For the text-containing cell, return its midpoint in (X, Y) coordinate format. 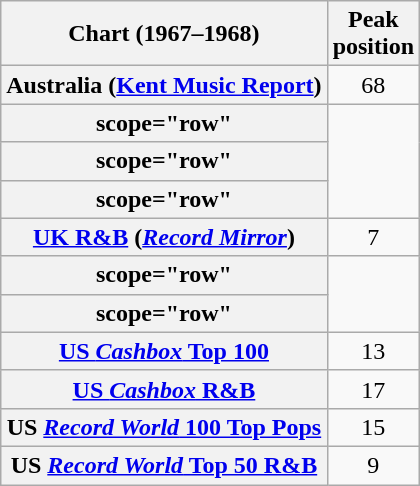
17 (373, 389)
7 (373, 237)
13 (373, 351)
9 (373, 465)
15 (373, 427)
US Record World Top 50 R&B (164, 465)
US Cashbox Top 100 (164, 351)
US Cashbox R&B (164, 389)
Peakposition (373, 34)
68 (373, 85)
Chart (1967–1968) (164, 34)
Australia (Kent Music Report) (164, 85)
US Record World 100 Top Pops (164, 427)
UK R&B (Record Mirror) (164, 237)
